Determine the (x, y) coordinate at the center of the cell enclosing the given text.  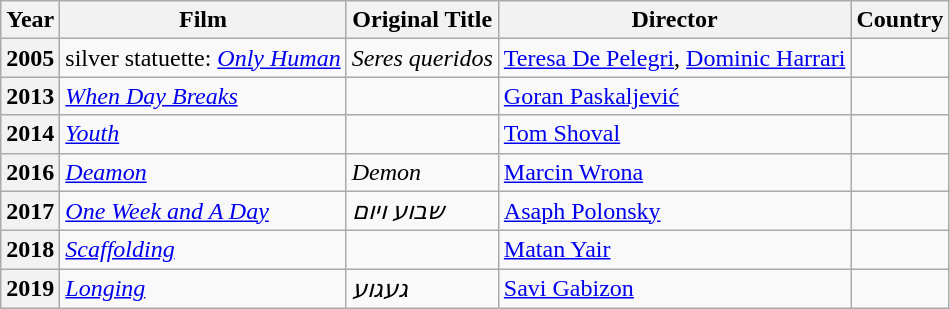
2005 (30, 58)
Seres queridos (422, 58)
Film (203, 20)
2019 (30, 289)
2017 (30, 211)
Original Title (422, 20)
When Day Breaks (203, 96)
2016 (30, 172)
Goran Paskaljević (674, 96)
Year (30, 20)
Deamon (203, 172)
Asaph Polonsky (674, 211)
Matan Yair (674, 250)
Youth (203, 134)
Teresa De Pelegri, Dominic Harrari (674, 58)
Director (674, 20)
געגוע (422, 289)
Longing (203, 289)
Tom Shoval (674, 134)
2018 (30, 250)
Demon (422, 172)
2014 (30, 134)
Country (900, 20)
Savi Gabizon (674, 289)
שבוע ויום (422, 211)
One Week and A Day (203, 211)
silver statuette: Only Human (203, 58)
2013 (30, 96)
Scaffolding (203, 250)
Marcin Wrona (674, 172)
